Identify which cell holds the provided text, then report its [X, Y] central coordinate. 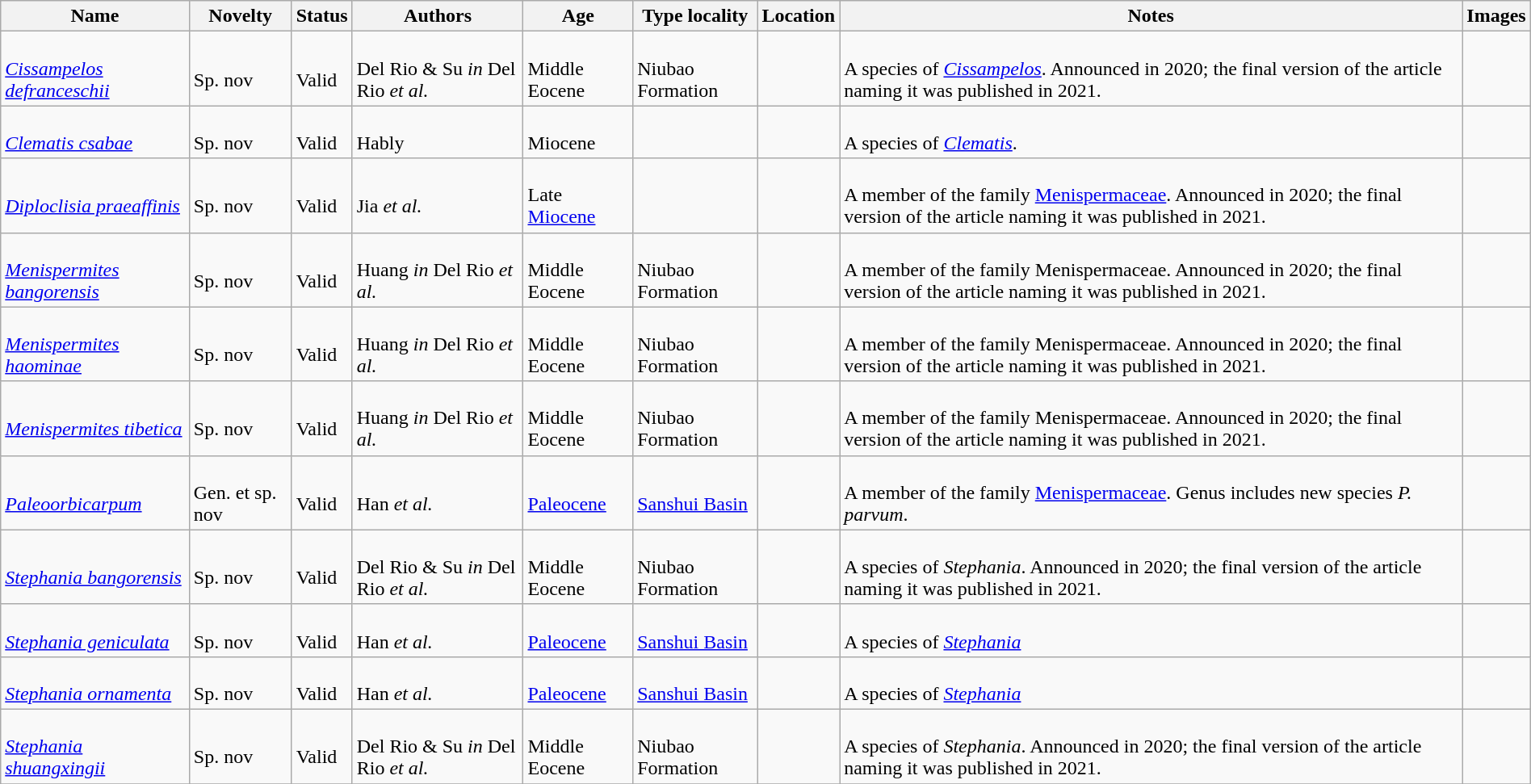
Late Miocene [578, 195]
Stephania shuangxingii [95, 746]
Menispermites haominae [95, 344]
Images [1496, 16]
Miocene [578, 132]
Paleoorbicarpum [95, 493]
Notes [1151, 16]
Menispermites tibetica [95, 418]
Hably [438, 132]
Authors [438, 16]
A species of Cissampelos. Announced in 2020; the final version of the article naming it was published in 2021. [1151, 69]
Clematis csabae [95, 132]
Stephania ornamenta [95, 683]
Cissampelos defranceschii [95, 69]
Stephania bangorensis [95, 567]
Gen. et sp. nov [241, 493]
Location [799, 16]
Name [95, 16]
Diploclisia praeaffinis [95, 195]
Type locality [695, 16]
Stephania geniculata [95, 630]
A species of Clematis. [1151, 132]
Status [321, 16]
Jia et al. [438, 195]
A member of the family Menispermaceae. Genus includes new species P. parvum. [1151, 493]
Age [578, 16]
Menispermites bangorensis [95, 270]
Novelty [241, 16]
